Pinpoint the cell where the given text exists, returning its (x, y) midpoint coordinate. 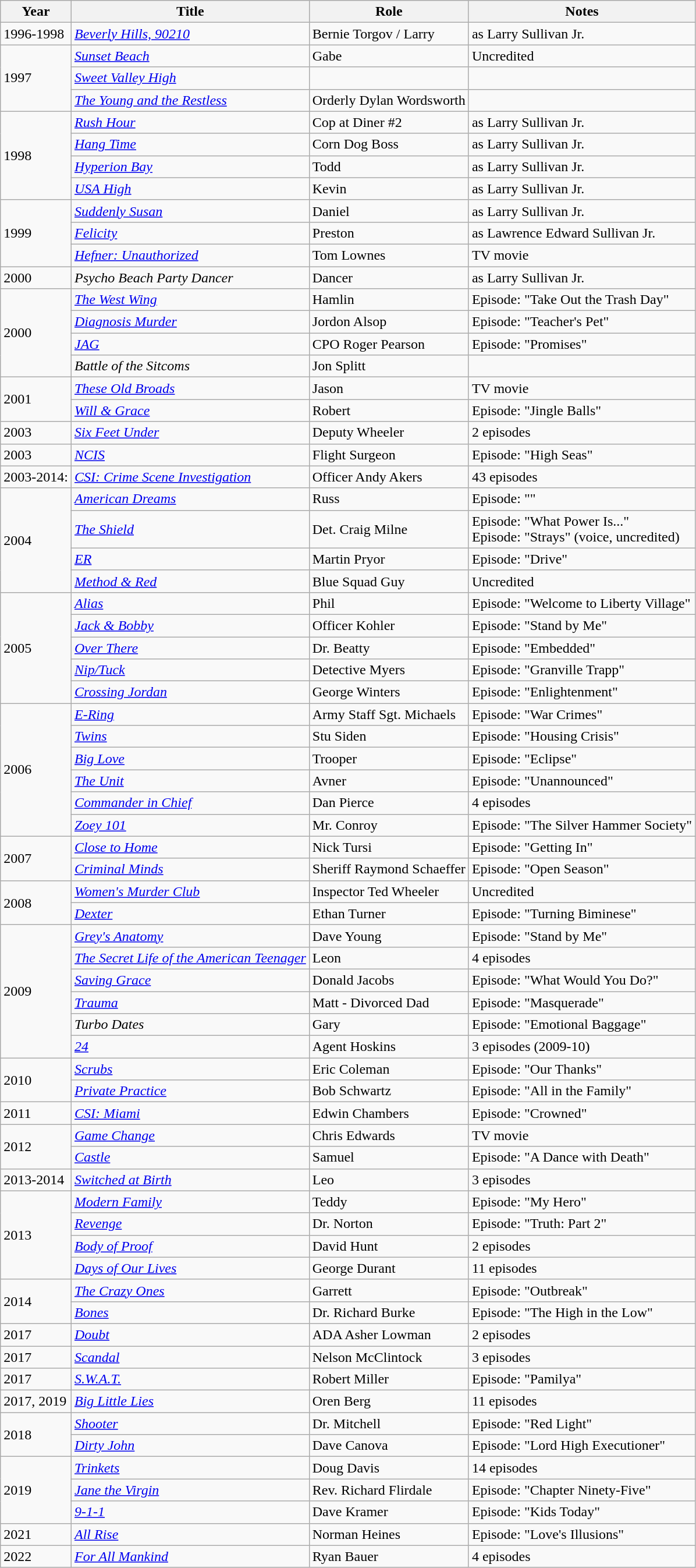
Psycho Beach Party Dancer (190, 278)
Episode: "What Would You Do?" (582, 980)
Episode: "Welcome to Liberty Village" (582, 603)
24 (190, 1047)
Episode: "High Seas" (582, 455)
American Dreams (190, 499)
Episode: "Promises" (582, 344)
Role (389, 12)
Over There (190, 648)
Hamlin (389, 300)
Episode: "Housing Crisis" (582, 737)
The Crazy Ones (190, 1290)
Inspector Ted Wheeler (389, 891)
Will & Grace (190, 410)
Episode: "Eclipse" (582, 759)
2001 (36, 399)
Deputy Wheeler (389, 433)
Shooter (190, 1424)
Criminal Minds (190, 869)
Battle of the Sitcoms (190, 366)
Episode: "Our Thanks" (582, 1069)
2005 (36, 647)
Alias (190, 603)
2012 (36, 1146)
Beverly Hills, 90210 (190, 34)
Big Love (190, 759)
ER (190, 559)
Episode: "Lord High Executioner" (582, 1446)
Corn Dog Boss (389, 144)
43 episodes (582, 477)
Notes (582, 12)
Ryan Bauer (389, 1556)
David Hunt (389, 1246)
Turbo Dates (190, 1025)
1996-1998 (36, 34)
Tom Lownes (389, 255)
Hyperion Bay (190, 167)
2006 (36, 770)
2022 (36, 1556)
Hefner: Unauthorized (190, 255)
Mr. Conroy (389, 825)
Episode: "My Hero" (582, 1202)
Episode: "Love's Illusions" (582, 1534)
The Shield (190, 529)
Cop at Diner #2 (389, 122)
ADA Asher Lowman (389, 1335)
2019 (36, 1490)
Dr. Beatty (389, 648)
Avner (389, 781)
Episode: "Unannounced" (582, 781)
Days of Our Lives (190, 1268)
E-Ring (190, 714)
CSI: Crime Scene Investigation (190, 477)
Episode: "Masquerade" (582, 1002)
2003-2014: (36, 477)
Trauma (190, 1002)
2013 (36, 1235)
Gary (389, 1025)
All Rise (190, 1534)
Dr. Mitchell (389, 1424)
Episode: "Open Season" (582, 869)
Nick Tursi (389, 847)
Trinkets (190, 1468)
Trooper (389, 759)
Agent Hoskins (389, 1047)
Saving Grace (190, 980)
Eric Coleman (389, 1069)
Episode: "Teacher's Pet" (582, 322)
2007 (36, 858)
Episode: "Getting In" (582, 847)
Felicity (190, 233)
Scrubs (190, 1069)
Kevin (389, 189)
NCIS (190, 455)
Suddenly Susan (190, 211)
Six Feet Under (190, 433)
Jason (389, 388)
1998 (36, 155)
Det. Craig Milne (389, 529)
Episode: "" (582, 499)
Rush Hour (190, 122)
1999 (36, 233)
Chris Edwards (389, 1135)
Robert (389, 410)
2004 (36, 540)
Twins (190, 737)
Detective Myers (389, 670)
2017, 2019 (36, 1401)
Nip/Tuck (190, 670)
Episode: "Embedded" (582, 648)
Matt - Divorced Dad (389, 1002)
Dexter (190, 914)
Rev. Richard Flirdale (389, 1490)
2009 (36, 991)
14 episodes (582, 1468)
Episode: "Kids Today" (582, 1512)
Episode: "Emotional Baggage" (582, 1025)
Episode: "Truth: Part 2" (582, 1224)
Modern Family (190, 1202)
George Durant (389, 1268)
Ethan Turner (389, 914)
2010 (36, 1080)
Hang Time (190, 144)
Episode: "The High in the Low" (582, 1312)
S.W.A.T. (190, 1379)
Sunset Beach (190, 56)
Grey's Anatomy (190, 936)
Jon Splitt (389, 366)
Edwin Chambers (389, 1113)
Dave Young (389, 936)
Bernie Torgov / Larry (389, 34)
Title (190, 12)
Robert Miller (389, 1379)
Crossing Jordan (190, 692)
Donald Jacobs (389, 980)
Episode: "Take Out the Trash Day" (582, 300)
Episode: "The Silver Hammer Society" (582, 825)
Method & Red (190, 581)
Episode: "Chapter Ninety-Five" (582, 1490)
Officer Andy Akers (389, 477)
Women's Murder Club (190, 891)
Dr. Richard Burke (389, 1312)
Doubt (190, 1335)
Year (36, 12)
Samuel (389, 1158)
Bones (190, 1312)
3 episodes (2009-10) (582, 1047)
Big Little Lies (190, 1401)
George Winters (389, 692)
2008 (36, 902)
Private Practice (190, 1091)
Commander in Chief (190, 803)
Officer Kohler (389, 625)
Russ (389, 499)
Army Staff Sgt. Michaels (389, 714)
JAG (190, 344)
USA High (190, 189)
Norman Heines (389, 1534)
Episode: "Drive" (582, 559)
Phil (389, 603)
Episode: "War Crimes" (582, 714)
Diagnosis Murder (190, 322)
1997 (36, 78)
Gabe (389, 56)
Episode: "What Power Is..." Episode: "Strays" (voice, uncredited) (582, 529)
Daniel (389, 211)
Dan Pierce (389, 803)
Preston (389, 233)
Nelson McClintock (389, 1357)
The West Wing (190, 300)
Dave Canova (389, 1446)
Episode: "Red Light" (582, 1424)
CPO Roger Pearson (389, 344)
The Unit (190, 781)
Jack & Bobby (190, 625)
Doug Davis (389, 1468)
as Lawrence Edward Sullivan Jr. (582, 233)
Martin Pryor (389, 559)
Episode: "Crowned" (582, 1113)
Zoey 101 (190, 825)
2014 (36, 1301)
Jane the Virgin (190, 1490)
9-1-1 (190, 1512)
Episode: "Pamilya" (582, 1379)
The Young and the Restless (190, 100)
Episode: "A Dance with Death" (582, 1158)
2013-2014 (36, 1180)
Stu Siden (389, 737)
Close to Home (190, 847)
Game Change (190, 1135)
Sweet Valley High (190, 78)
Sheriff Raymond Schaeffer (389, 869)
2018 (36, 1435)
Oren Berg (389, 1401)
Bob Schwartz (389, 1091)
Dr. Norton (389, 1224)
These Old Broads (190, 388)
Dancer (389, 278)
2021 (36, 1534)
Teddy (389, 1202)
Episode: "Turning Biminese" (582, 914)
Castle (190, 1158)
Flight Surgeon (389, 455)
Switched at Birth (190, 1180)
CSI: Miami (190, 1113)
Dirty John (190, 1446)
Body of Proof (190, 1246)
Jordon Alsop (389, 322)
Todd (389, 167)
For All Mankind (190, 1556)
Revenge (190, 1224)
Episode: "All in the Family" (582, 1091)
Garrett (389, 1290)
Orderly Dylan Wordsworth (389, 100)
Dave Kramer (389, 1512)
Episode: "Outbreak" (582, 1290)
Episode: "Jingle Balls" (582, 410)
Blue Squad Guy (389, 581)
Leon (389, 958)
Episode: "Enlightenment" (582, 692)
Scandal (190, 1357)
Episode: "Granville Trapp" (582, 670)
Leo (389, 1180)
2011 (36, 1113)
The Secret Life of the American Teenager (190, 958)
